Pinpoint the cell where the given text exists, returning its [X, Y] midpoint coordinate. 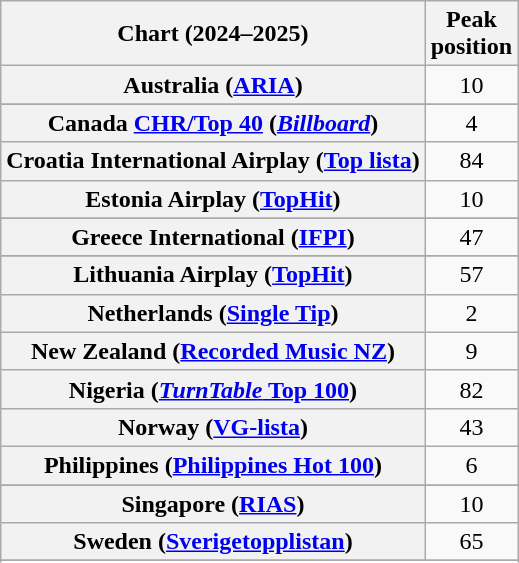
Chart (2024–2025) [213, 34]
New Zealand (Recorded Music NZ) [213, 351]
Lithuania Airplay (TopHit) [213, 275]
Singapore (RIAS) [213, 503]
47 [471, 237]
Philippines (Philippines Hot 100) [213, 465]
Norway (VG-lista) [213, 427]
Australia (ARIA) [213, 85]
Netherlands (Single Tip) [213, 313]
65 [471, 542]
6 [471, 465]
Canada CHR/Top 40 (Billboard) [213, 123]
82 [471, 389]
9 [471, 351]
43 [471, 427]
84 [471, 161]
Nigeria (TurnTable Top 100) [213, 389]
Sweden (Sverigetopplistan) [213, 542]
Greece International (IFPI) [213, 237]
Croatia International Airplay (Top lista) [213, 161]
Estonia Airplay (TopHit) [213, 199]
4 [471, 123]
2 [471, 313]
Peakposition [471, 34]
57 [471, 275]
